Return the (X, Y) coordinate for the center point of the cell that contains the specified text.  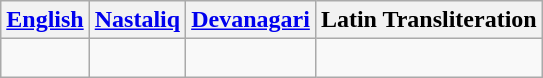
Latin Transliteration (428, 20)
English (45, 20)
Devanagari (251, 20)
Nastaliq (137, 20)
